Determine the [x, y] coordinate at the center of the cell enclosing the given text.  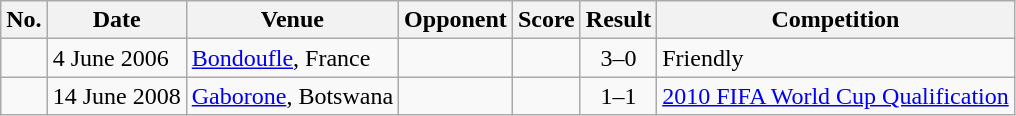
Result [618, 20]
Date [116, 20]
Venue [292, 20]
Gaborone, Botswana [292, 96]
No. [24, 20]
1–1 [618, 96]
Bondoufle, France [292, 58]
Friendly [836, 58]
3–0 [618, 58]
Score [546, 20]
Opponent [456, 20]
14 June 2008 [116, 96]
Competition [836, 20]
4 June 2006 [116, 58]
2010 FIFA World Cup Qualification [836, 96]
